Find where the given text appears and provide that cell's center as [X, Y] coordinate. 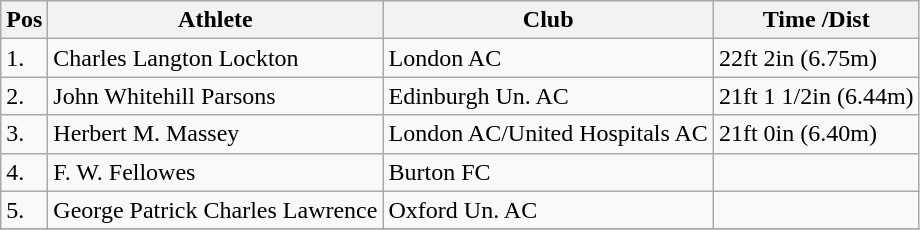
Burton FC [548, 172]
John Whitehill Parsons [216, 96]
Pos [24, 20]
21ft 1 1/2in (6.44m) [816, 96]
Oxford Un. AC [548, 210]
London AC/United Hospitals AC [548, 134]
F. W. Fellowes [216, 172]
21ft 0in (6.40m) [816, 134]
1. [24, 58]
4. [24, 172]
22ft 2in (6.75m) [816, 58]
3. [24, 134]
Herbert M. Massey [216, 134]
Club [548, 20]
Charles Langton Lockton [216, 58]
2. [24, 96]
5. [24, 210]
Edinburgh Un. AC [548, 96]
Time /Dist [816, 20]
London AC [548, 58]
Athlete [216, 20]
George Patrick Charles Lawrence [216, 210]
